Search for the cell housing the specified text and yield its (x, y) center coordinate. 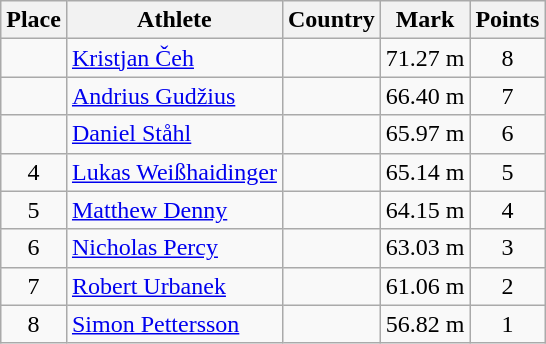
Matthew Denny (174, 210)
Daniel Ståhl (174, 134)
65.14 m (425, 172)
Andrius Gudžius (174, 96)
Kristjan Čeh (174, 58)
Country (331, 20)
Nicholas Percy (174, 248)
Robert Urbanek (174, 286)
Lukas Weißhaidinger (174, 172)
63.03 m (425, 248)
Athlete (174, 20)
1 (508, 324)
64.15 m (425, 210)
Simon Pettersson (174, 324)
71.27 m (425, 58)
66.40 m (425, 96)
61.06 m (425, 286)
Points (508, 20)
65.97 m (425, 134)
56.82 m (425, 324)
3 (508, 248)
Mark (425, 20)
2 (508, 286)
Place (34, 20)
